Search for the cell housing the specified text and yield its (X, Y) center coordinate. 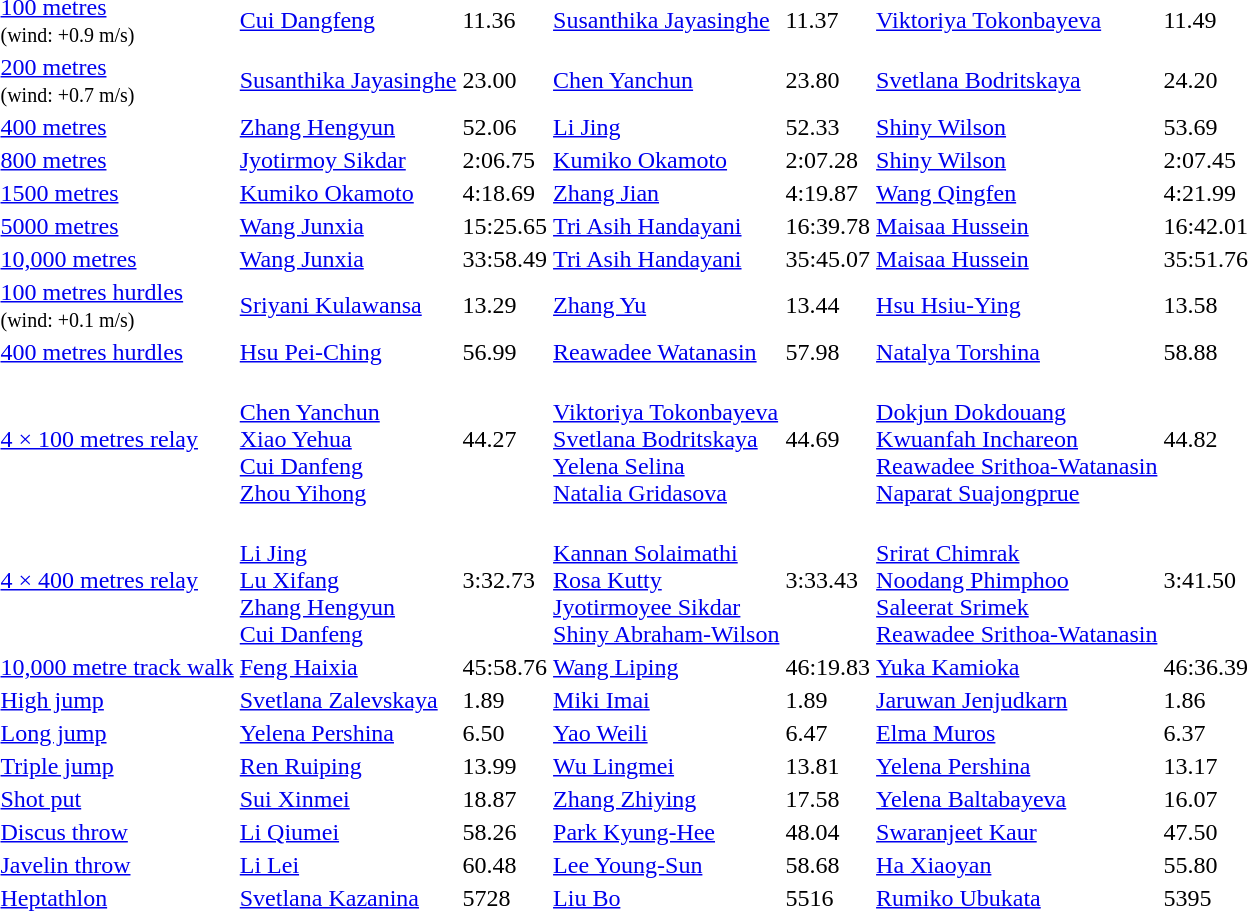
52.06 (505, 127)
Li Lei (348, 865)
58.26 (505, 832)
Viktoriya TokonbayevaSvetlana BodritskayaYelena SelinaNatalia Gridasova (666, 439)
Yuka Kamioka (1017, 667)
17.58 (828, 799)
Li Jing (666, 127)
Srirat ChimrakNoodang PhimphooSaleerat SrimekReawadee Srithoa-Watanasin (1017, 580)
56.99 (505, 352)
Zhang Jian (666, 193)
Li Qiumei (348, 832)
52.33 (828, 127)
Susanthika Jayasinghe (348, 80)
Sriyani Kulawansa (348, 306)
Ren Ruiping (348, 766)
Yao Weili (666, 733)
3:33.43 (828, 580)
Elma Muros (1017, 733)
60.48 (505, 865)
3:32.73 (505, 580)
13.81 (828, 766)
Kannan SolaimathiRosa KuttyJyotirmoyee SikdarShiny Abraham-Wilson (666, 580)
4:19.87 (828, 193)
Dokjun DokdouangKwuanfah InchareonReawadee Srithoa-WatanasinNaparat Suajongprue (1017, 439)
Sui Xinmei (348, 799)
Svetlana Bodritskaya (1017, 80)
Hsu Pei-Ching (348, 352)
Jaruwan Jenjudkarn (1017, 700)
6.47 (828, 733)
Chen YanchunXiao YehuaCui DanfengZhou Yihong (348, 439)
Feng Haixia (348, 667)
23.00 (505, 80)
2:06.75 (505, 160)
Zhang Zhiying (666, 799)
57.98 (828, 352)
35:45.07 (828, 259)
44.69 (828, 439)
23.80 (828, 80)
Natalya Torshina (1017, 352)
Zhang Hengyun (348, 127)
6.50 (505, 733)
Svetlana Zalevskaya (348, 700)
Li JingLu XifangZhang HengyunCui Danfeng (348, 580)
Lee Young-Sun (666, 865)
13.29 (505, 306)
16:39.78 (828, 226)
Hsu Hsiu-Ying (1017, 306)
Chen Yanchun (666, 80)
Yelena Baltabayeva (1017, 799)
18.87 (505, 799)
4:18.69 (505, 193)
33:58.49 (505, 259)
Wu Lingmei (666, 766)
Miki Imai (666, 700)
Wang Liping (666, 667)
13.99 (505, 766)
45:58.76 (505, 667)
Jyotirmoy Sikdar (348, 160)
Zhang Yu (666, 306)
58.68 (828, 865)
2:07.28 (828, 160)
Ha Xiaoyan (1017, 865)
15:25.65 (505, 226)
46:19.83 (828, 667)
Reawadee Watanasin (666, 352)
13.44 (828, 306)
Wang Qingfen (1017, 193)
Swaranjeet Kaur (1017, 832)
48.04 (828, 832)
44.27 (505, 439)
Park Kyung-Hee (666, 832)
